For the text-containing cell, return its midpoint in [x, y] coordinate format. 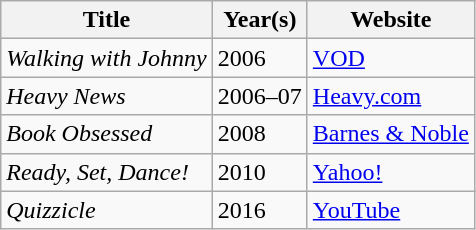
2006–07 [260, 96]
Walking with Johnny [107, 58]
Heavy.com [390, 96]
2006 [260, 58]
Yahoo! [390, 172]
2008 [260, 134]
Title [107, 20]
Website [390, 20]
Barnes & Noble [390, 134]
Heavy News [107, 96]
YouTube [390, 210]
Book Obsessed [107, 134]
VOD [390, 58]
2016 [260, 210]
Quizzicle [107, 210]
2010 [260, 172]
Ready, Set, Dance! [107, 172]
Year(s) [260, 20]
